Locate the cell with the specified text and output its [X, Y] center coordinate. 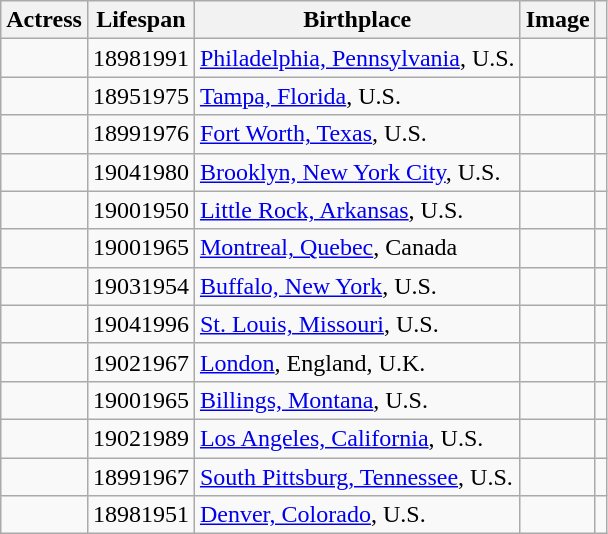
18951975 [140, 96]
18981991 [140, 58]
18991967 [140, 477]
Buffalo, New York, U.S. [357, 286]
19041996 [140, 324]
South Pittsburg, Tennessee, U.S. [357, 477]
St. Louis, Missouri, U.S. [357, 324]
19021989 [140, 438]
Little Rock, Arkansas, U.S. [357, 210]
19041980 [140, 172]
Fort Worth, Texas, U.S. [357, 134]
19021967 [140, 362]
Los Angeles, California, U.S. [357, 438]
18991976 [140, 134]
19031954 [140, 286]
Montreal, Quebec, Canada [357, 248]
Birthplace [357, 20]
19001950 [140, 210]
Brooklyn, New York City, U.S. [357, 172]
18981951 [140, 515]
Image [558, 20]
Philadelphia, Pennsylvania, U.S. [357, 58]
Lifespan [140, 20]
Denver, Colorado, U.S. [357, 515]
London, England, U.K. [357, 362]
Actress [44, 20]
Tampa, Florida, U.S. [357, 96]
Billings, Montana, U.S. [357, 400]
